Extract the (x, y) coordinate from the center of the cell holding the provided text.  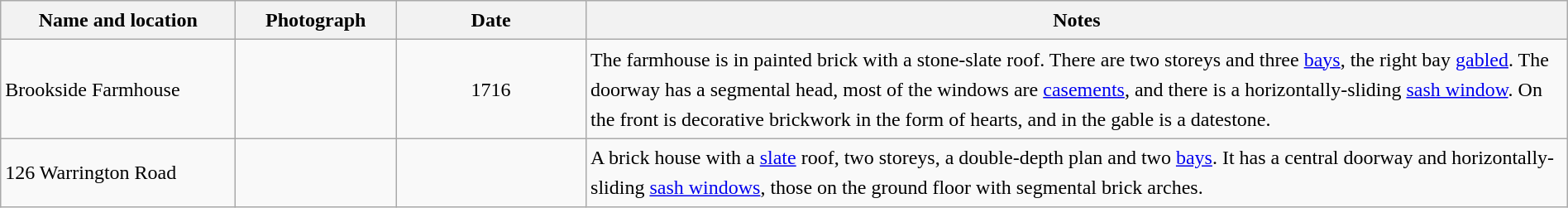
Brookside Farmhouse (118, 89)
126 Warrington Road (118, 172)
Date (491, 20)
1716 (491, 89)
Notes (1077, 20)
Name and location (118, 20)
Photograph (316, 20)
